Return (X, Y) of the center of cell containing provided text 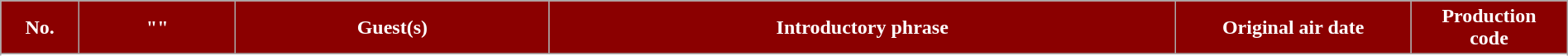
"" (157, 28)
Original air date (1293, 28)
Production code (1489, 28)
No. (40, 28)
Guest(s) (392, 28)
Introductory phrase (863, 28)
